Determine the (X, Y) coordinate at the center of the cell enclosing the given text.  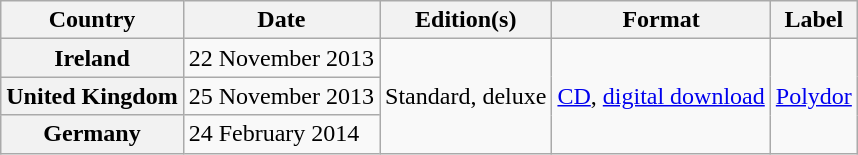
25 November 2013 (281, 96)
Format (661, 20)
Label (814, 20)
Country (92, 20)
Germany (92, 134)
United Kingdom (92, 96)
Polydor (814, 96)
Date (281, 20)
Edition(s) (466, 20)
24 February 2014 (281, 134)
Ireland (92, 58)
22 November 2013 (281, 58)
CD, digital download (661, 96)
Standard, deluxe (466, 96)
